Scan for the cell matching the given text and deliver its (x, y) coordinate at center. 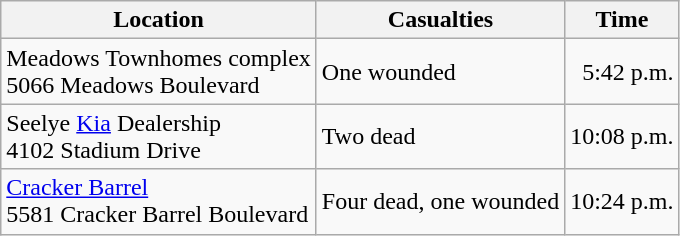
Meadows Townhomes complex5066 Meadows Boulevard (159, 72)
Four dead, one wounded (440, 202)
Two dead (440, 136)
Location (159, 20)
10:08 p.m. (622, 136)
One wounded (440, 72)
5:42 p.m. (622, 72)
Cracker Barrel5581 Cracker Barrel Boulevard (159, 202)
Time (622, 20)
Seelye Kia Dealership4102 Stadium Drive (159, 136)
10:24 p.m. (622, 202)
Casualties (440, 20)
